Find where the given text appears and provide that cell's center as [x, y] coordinate. 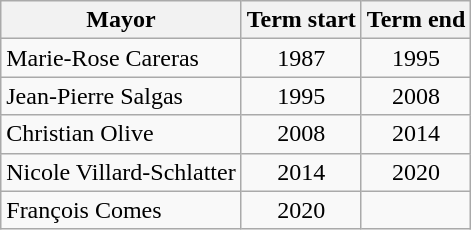
Term start [301, 20]
Term end [416, 20]
François Comes [121, 210]
1987 [301, 58]
Christian Olive [121, 134]
Jean-Pierre Salgas [121, 96]
Mayor [121, 20]
Nicole Villard-Schlatter [121, 172]
Marie-Rose Careras [121, 58]
